Pinpoint the cell where the given text exists, returning its (x, y) midpoint coordinate. 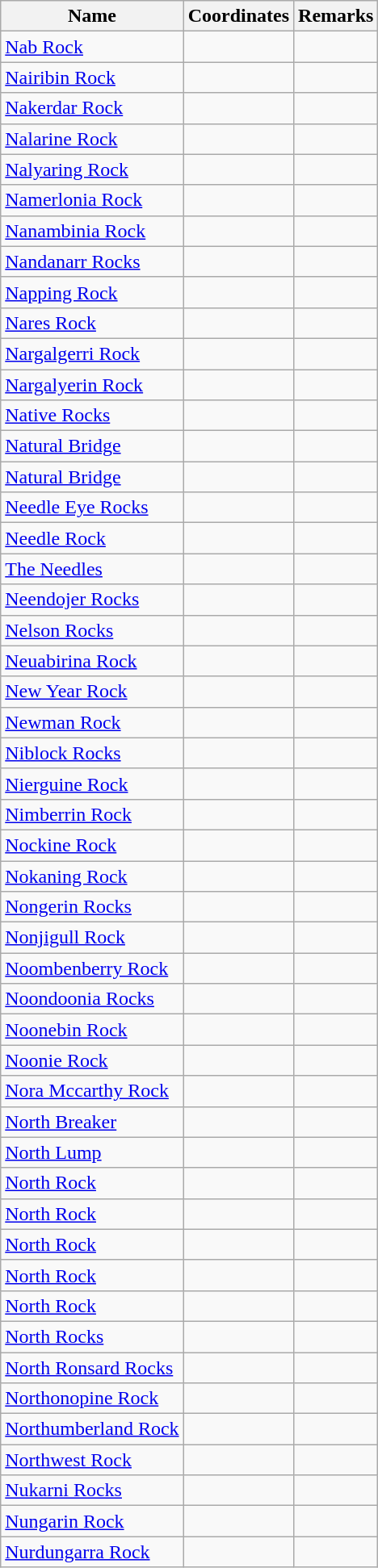
Nares Rock (92, 323)
Nurdungarra Rock (92, 1552)
Noonie Rock (92, 1060)
Nongerin Rocks (92, 907)
Nalarine Rock (92, 139)
Noondoonia Rocks (92, 999)
Noombenberry Rock (92, 968)
The Needles (92, 569)
Nelson Rocks (92, 630)
Needle Eye Rocks (92, 508)
Nalyaring Rock (92, 169)
Northonopine Rock (92, 1399)
North Rocks (92, 1336)
Nonjigull Rock (92, 938)
Nanambinia Rock (92, 231)
Northumberland Rock (92, 1429)
Nokaning Rock (92, 876)
Nungarin Rock (92, 1521)
Coordinates (238, 16)
Newman Rock (92, 722)
North Breaker (92, 1122)
Name (92, 16)
New Year Rock (92, 692)
Nargalyerin Rock (92, 385)
Nora Mccarthy Rock (92, 1091)
Nairibin Rock (92, 77)
Niblock Rocks (92, 753)
Nimberrin Rock (92, 814)
Napping Rock (92, 292)
Nakerdar Rock (92, 108)
Namerlonia Rock (92, 200)
Northwest Rock (92, 1460)
Nierguine Rock (92, 784)
Nockine Rock (92, 845)
Neendojer Rocks (92, 600)
Nargalgerri Rock (92, 353)
Native Rocks (92, 416)
Needle Rock (92, 538)
Noonebin Rock (92, 1030)
Remarks (336, 16)
Nab Rock (92, 47)
North Ronsard Rocks (92, 1368)
Neuabirina Rock (92, 661)
Nandanarr Rocks (92, 261)
North Lump (92, 1152)
Nukarni Rocks (92, 1491)
